Determine the (x, y) coordinate at the center of the cell enclosing the given text.  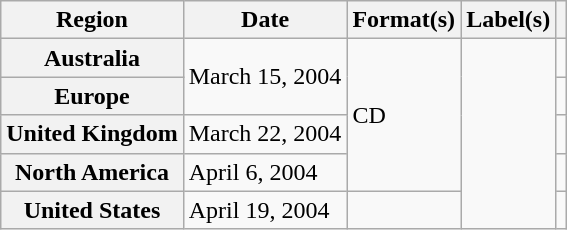
Date (265, 20)
Label(s) (508, 20)
April 6, 2004 (265, 172)
March 15, 2004 (265, 77)
Europe (92, 96)
North America (92, 172)
CD (404, 115)
United Kingdom (92, 134)
Format(s) (404, 20)
April 19, 2004 (265, 210)
Region (92, 20)
United States (92, 210)
Australia (92, 58)
March 22, 2004 (265, 134)
